Detect which cell encompasses the target text, then output its (X, Y) center coordinate. 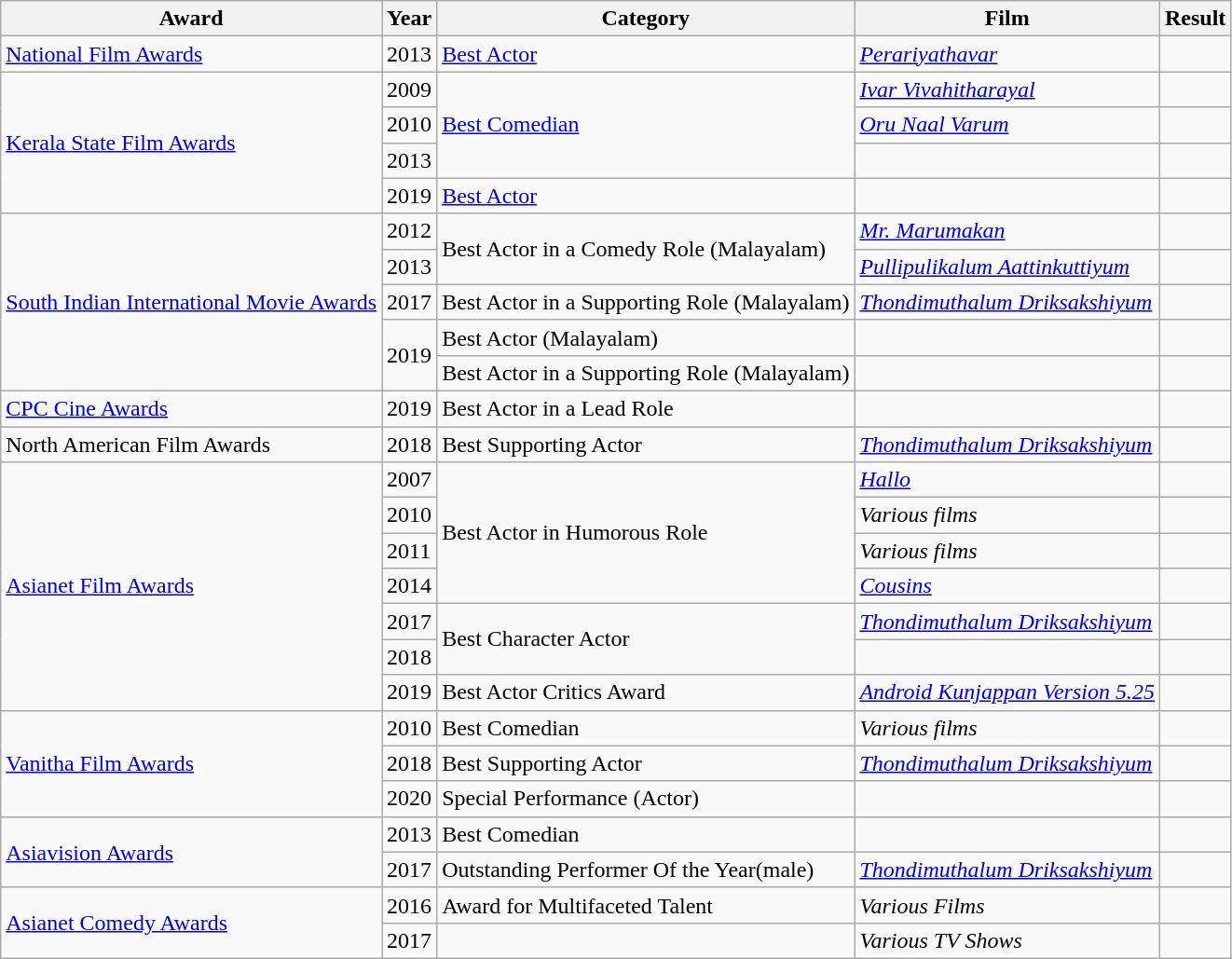
2009 (410, 89)
2007 (410, 480)
Best Actor in Humorous Role (646, 533)
2016 (410, 905)
Asiavision Awards (192, 852)
Ivar Vivahitharayal (1007, 89)
Best Actor in a Lead Role (646, 408)
Vanitha Film Awards (192, 763)
National Film Awards (192, 54)
Kerala State Film Awards (192, 143)
Various TV Shows (1007, 940)
Award (192, 19)
Pullipulikalum Aattinkuttiyum (1007, 267)
Perariyathavar (1007, 54)
Category (646, 19)
2012 (410, 231)
Best Actor in a Comedy Role (Malayalam) (646, 249)
Asianet Film Awards (192, 586)
Cousins (1007, 586)
Asianet Comedy Awards (192, 923)
Film (1007, 19)
Special Performance (Actor) (646, 799)
2011 (410, 551)
Best Character Actor (646, 639)
South Indian International Movie Awards (192, 302)
Various Films (1007, 905)
CPC Cine Awards (192, 408)
Android Kunjappan Version 5.25 (1007, 692)
Hallo (1007, 480)
North American Film Awards (192, 445)
Result (1195, 19)
Best Actor (Malayalam) (646, 337)
2014 (410, 586)
Award for Multifaceted Talent (646, 905)
2020 (410, 799)
Best Actor Critics Award (646, 692)
Mr. Marumakan (1007, 231)
Year (410, 19)
Oru Naal Varum (1007, 125)
Outstanding Performer Of the Year(male) (646, 870)
